Output the (x, y) coordinate of the center of the cell containing the given text.  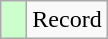
Record (67, 20)
